Capture the cell that displays the provided text and extract its [x, y] central coordinate. 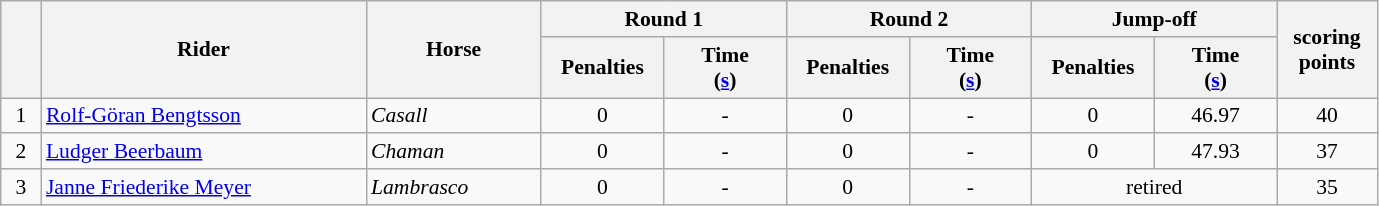
35 [1327, 187]
3 [21, 187]
Jump-off [1154, 19]
Chaman [454, 152]
2 [21, 152]
Ludger Beerbaum [204, 152]
Janne Friederike Meyer [204, 187]
Horse [454, 50]
47.93 [1216, 152]
Rider [204, 50]
retired [1154, 187]
Casall [454, 116]
1 [21, 116]
Lambrasco [454, 187]
46.97 [1216, 116]
Round 2 [908, 19]
40 [1327, 116]
Round 1 [664, 19]
Rolf-Göran Bengtsson [204, 116]
37 [1327, 152]
scoringpoints [1327, 50]
